Return the [x, y] coordinate for the center point of the cell that contains the specified text.  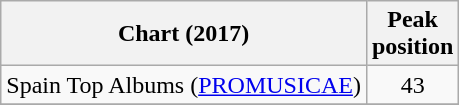
Spain Top Albums (PROMUSICAE) [184, 85]
Peakposition [412, 34]
43 [412, 85]
Chart (2017) [184, 34]
